Search for the cell housing the specified text and yield its [X, Y] center coordinate. 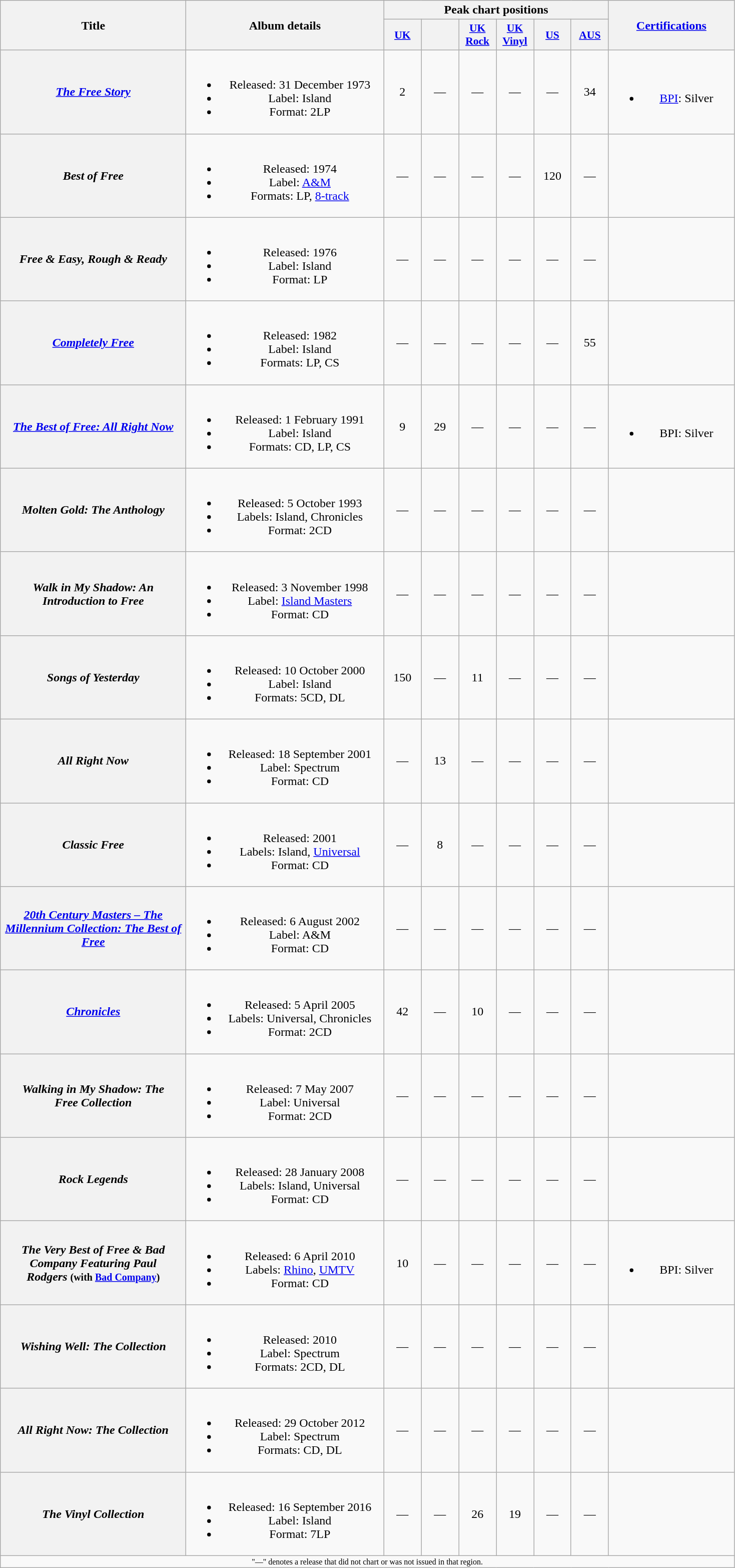
UKRock [477, 35]
Released: 3 November 1998Label: Island MastersFormat: CD [285, 594]
Released: 5 October 1993Labels: Island, ChroniclesFormat: 2CD [285, 510]
Released: 2010Label: SpectrumFormats: 2CD, DL [285, 1347]
26 [477, 1514]
"—" denotes a release that did not chart or was not issued in that region. [367, 1561]
The Best of Free: All Right Now [93, 427]
Released: 1 February 1991Label: IslandFormats: CD, LP, CS [285, 427]
Released: 16 September 2016Label: IslandFormat: 7LP [285, 1514]
Released: 28 January 2008Labels: Island, UniversalFormat: CD [285, 1180]
Best of Free [93, 175]
Title [93, 25]
Released: 10 October 2000Label: IslandFormats: 5CD, DL [285, 677]
20th Century Masters – The Millennium Collection: The Best of Free [93, 928]
Released: 1974Label: A&MFormats: LP, 8-track [285, 175]
Peak chart positions [496, 10]
11 [477, 677]
Walking in My Shadow: TheFree Collection [93, 1095]
Released: 18 September 2001Label: SpectrumFormat: CD [285, 761]
Wishing Well: The Collection [93, 1347]
55 [589, 342]
120 [552, 175]
All Right Now [93, 761]
Released: 5 April 2005Labels: Universal, ChroniclesFormat: 2CD [285, 1012]
The Vinyl Collection [93, 1514]
Molten Gold: The Anthology [93, 510]
29 [440, 427]
Chronicles [93, 1012]
UKVinyl [515, 35]
Released: 6 August 2002Label: A&MFormat: CD [285, 928]
Released: 1982Label: IslandFormats: LP, CS [285, 342]
34 [589, 92]
Songs of Yesterday [93, 677]
All Right Now: The Collection [93, 1430]
19 [515, 1514]
Classic Free [93, 845]
Certifications [671, 25]
Walk in My Shadow: AnIntroduction to Free [93, 594]
8 [440, 845]
Released: 1976Label: IslandFormat: LP [285, 259]
9 [402, 427]
Completely Free [93, 342]
2 [402, 92]
Album details [285, 25]
Released: 29 October 2012Label: SpectrumFormats: CD, DL [285, 1430]
The Very Best of Free & BadCompany Featuring PaulRodgers (with Bad Company) [93, 1263]
AUS [589, 35]
150 [402, 677]
Free & Easy, Rough & Ready [93, 259]
Released: 7 May 2007Label: UniversalFormat: 2CD [285, 1095]
US [552, 35]
Released: 6 April 2010Labels: Rhino, UMTVFormat: CD [285, 1263]
Rock Legends [93, 1180]
13 [440, 761]
The Free Story [93, 92]
Released: 2001Labels: Island, UniversalFormat: CD [285, 845]
42 [402, 1012]
UK [402, 35]
Released: 31 December 1973Label: IslandFormat: 2LP [285, 92]
